Determine the (X, Y) coordinate at the center of the cell enclosing the given text.  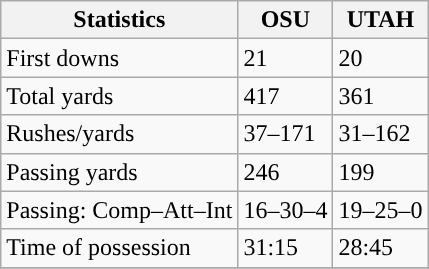
Statistics (120, 20)
31:15 (286, 248)
16–30–4 (286, 210)
OSU (286, 20)
Passing yards (120, 172)
199 (380, 172)
Passing: Comp–Att–Int (120, 210)
First downs (120, 58)
20 (380, 58)
UTAH (380, 20)
417 (286, 96)
31–162 (380, 134)
28:45 (380, 248)
Total yards (120, 96)
19–25–0 (380, 210)
361 (380, 96)
37–171 (286, 134)
Time of possession (120, 248)
Rushes/yards (120, 134)
246 (286, 172)
21 (286, 58)
